Find where the given text appears and provide that cell's center as [x, y] coordinate. 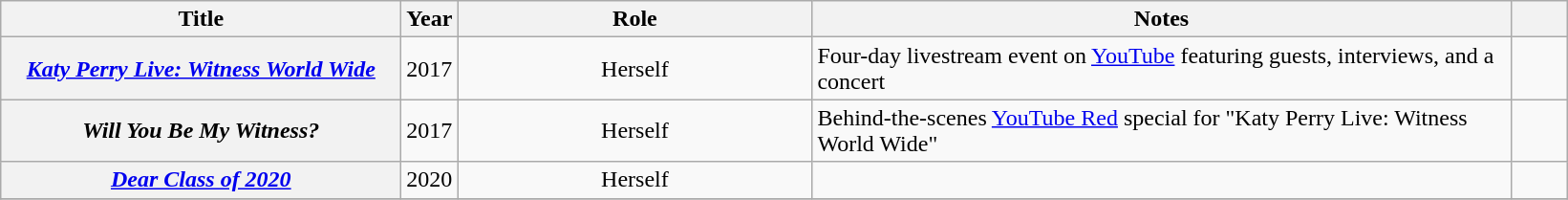
Title [201, 19]
Year [430, 19]
Will You Be My Witness? [201, 130]
Behind-the-scenes YouTube Red special for "Katy Perry Live: Witness World Wide" [1162, 130]
Katy Perry Live: Witness World Wide [201, 69]
Dear Class of 2020 [201, 180]
Notes [1162, 19]
Role [634, 19]
2020 [430, 180]
Four-day livestream event on YouTube featuring guests, interviews, and a concert [1162, 69]
